Find where the given text appears and provide that cell's center as [x, y] coordinate. 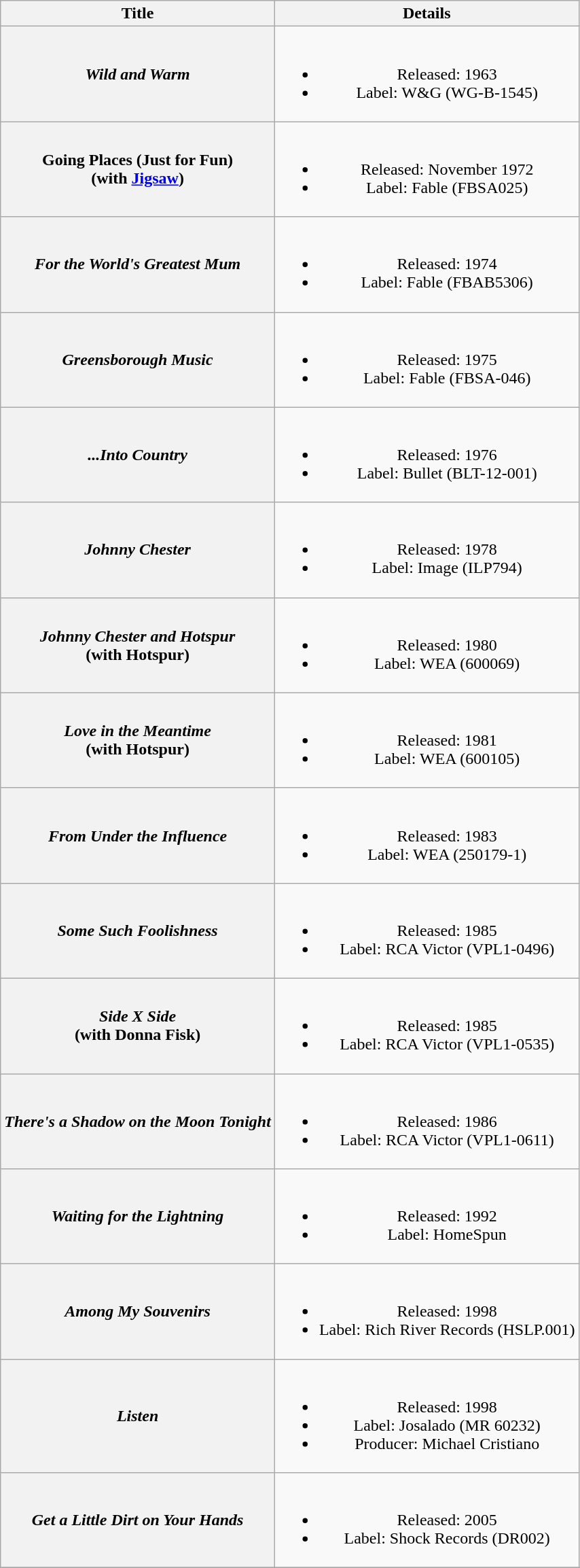
Released: 1985Label: RCA Victor (VPL1-0496) [427, 930]
Wild and Warm [138, 74]
Love in the Meantime (with Hotspur) [138, 740]
Title [138, 14]
...Into Country [138, 455]
Get a Little Dirt on Your Hands [138, 1520]
Greensborough Music [138, 360]
Released: 1976Label: Bullet (BLT-12-001) [427, 455]
Released: 1981Label: WEA (600105) [427, 740]
Released: 2005Label: Shock Records (DR002) [427, 1520]
Details [427, 14]
Waiting for the Lightning [138, 1217]
Released: 1985Label: RCA Victor (VPL1-0535) [427, 1026]
Released: 1998Label: Josalado (MR 60232)Producer: Michael Cristiano [427, 1416]
Johnny Chester and Hotspur (with Hotspur) [138, 645]
Johnny Chester [138, 550]
Released: 1986Label: RCA Victor (VPL1-0611) [427, 1121]
Released: 1963Label: W&G (WG-B-1545) [427, 74]
Released: November 1972Label: Fable (FBSA025) [427, 169]
From Under the Influence [138, 835]
Going Places (Just for Fun) (with Jigsaw) [138, 169]
Among My Souvenirs [138, 1312]
Side X Side (with Donna Fisk) [138, 1026]
For the World's Greatest Mum [138, 264]
Released: 1978Label: Image (ILP794) [427, 550]
Released: 1998Label: Rich River Records (HSLP.001) [427, 1312]
Released: 1992Label: HomeSpun [427, 1217]
Released: 1983Label: WEA (250179-1) [427, 835]
Released: 1975Label: Fable (FBSA-046) [427, 360]
Some Such Foolishness [138, 930]
There's a Shadow on the Moon Tonight [138, 1121]
Released: 1974Label: Fable (FBAB5306) [427, 264]
Listen [138, 1416]
Released: 1980Label: WEA (600069) [427, 645]
